Determine the [X, Y] coordinate at the center of the cell enclosing the given text.  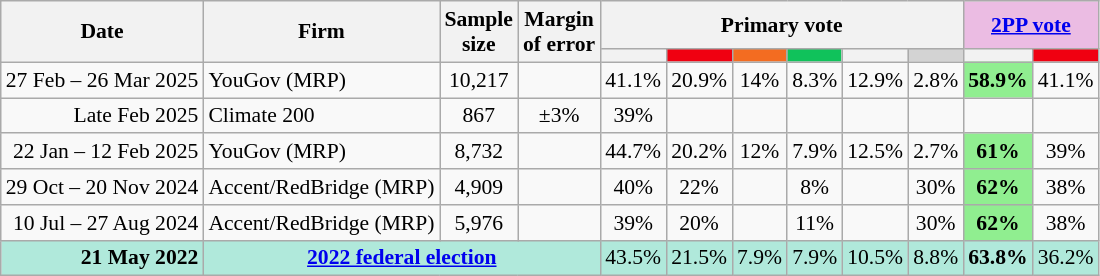
27 Feb – 26 Mar 2025 [102, 80]
Samplesize [479, 32]
Date [102, 32]
22 Jan – 12 Feb 2025 [102, 152]
44.7% [633, 152]
21.5% [699, 258]
Marginof error [559, 32]
Late Feb 2025 [102, 116]
58.9% [998, 80]
5,976 [479, 223]
Firm [321, 32]
2022 federal election [402, 258]
8.3% [814, 80]
2.7% [936, 152]
2.8% [936, 80]
10 Jul – 27 Aug 2024 [102, 223]
Climate 200 [321, 116]
11% [814, 223]
22% [699, 187]
12% [760, 152]
63.8% [998, 258]
14% [760, 80]
20.2% [699, 152]
8.8% [936, 258]
±3% [559, 116]
21 May 2022 [102, 258]
867 [479, 116]
20% [699, 223]
2PP vote [1030, 25]
29 Oct – 20 Nov 2024 [102, 187]
36.2% [1066, 258]
8,732 [479, 152]
4,909 [479, 187]
10,217 [479, 80]
12.9% [875, 80]
40% [633, 187]
8% [814, 187]
43.5% [633, 258]
12.5% [875, 152]
Primary vote [782, 25]
20.9% [699, 80]
61% [998, 152]
10.5% [875, 258]
